Provide the (X, Y) coordinate of the cell's center where the given text is located.  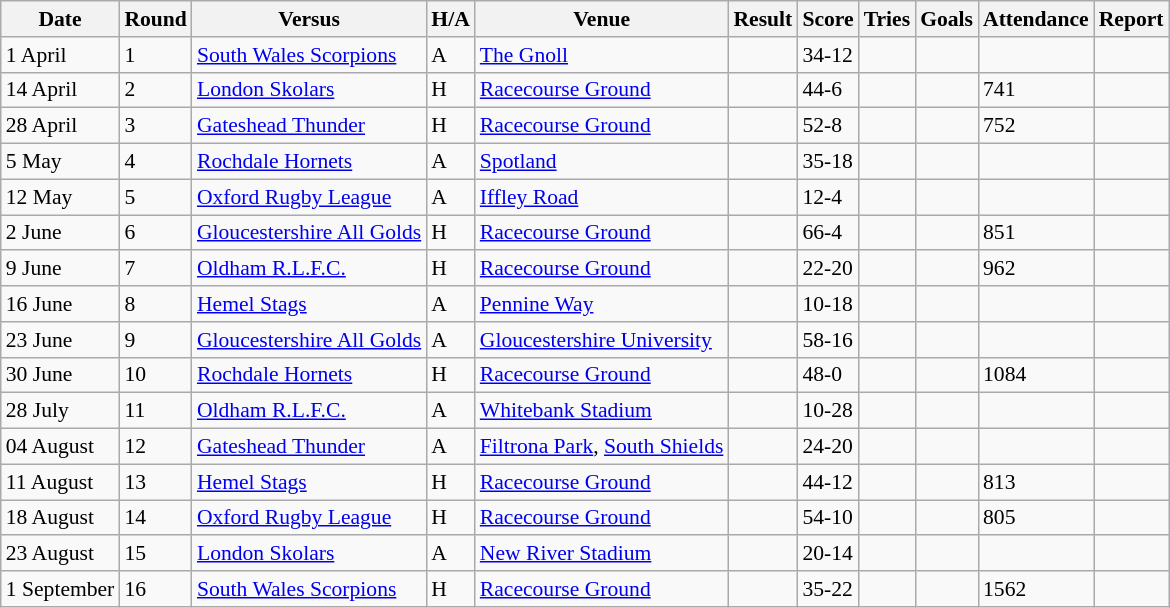
Gloucestershire University (602, 340)
15 (156, 554)
16 (156, 589)
28 July (60, 411)
Iffley Road (602, 197)
1 September (60, 589)
2 (156, 90)
8 (156, 304)
7 (156, 269)
New River Stadium (602, 554)
9 June (60, 269)
52-8 (828, 126)
Filtrona Park, South Shields (602, 447)
813 (1036, 482)
12 May (60, 197)
H/A (450, 19)
Tries (887, 19)
66-4 (828, 233)
44-12 (828, 482)
13 (156, 482)
54-10 (828, 518)
1562 (1036, 589)
10-28 (828, 411)
Round (156, 19)
23 June (60, 340)
Attendance (1036, 19)
14 April (60, 90)
Score (828, 19)
12-4 (828, 197)
Whitebank Stadium (602, 411)
34-12 (828, 55)
12 (156, 447)
The Gnoll (602, 55)
Venue (602, 19)
20-14 (828, 554)
23 August (60, 554)
4 (156, 162)
5 May (60, 162)
1 (156, 55)
35-18 (828, 162)
30 June (60, 375)
805 (1036, 518)
6 (156, 233)
Report (1132, 19)
1 April (60, 55)
10-18 (828, 304)
16 June (60, 304)
Goals (946, 19)
Pennine Way (602, 304)
9 (156, 340)
58-16 (828, 340)
5 (156, 197)
11 (156, 411)
22-20 (828, 269)
11 August (60, 482)
Date (60, 19)
Result (762, 19)
3 (156, 126)
14 (156, 518)
851 (1036, 233)
Versus (309, 19)
752 (1036, 126)
10 (156, 375)
18 August (60, 518)
741 (1036, 90)
28 April (60, 126)
Spotland (602, 162)
48-0 (828, 375)
44-6 (828, 90)
35-22 (828, 589)
1084 (1036, 375)
24-20 (828, 447)
04 August (60, 447)
2 June (60, 233)
962 (1036, 269)
